For the text-containing cell, return its midpoint in (X, Y) coordinate format. 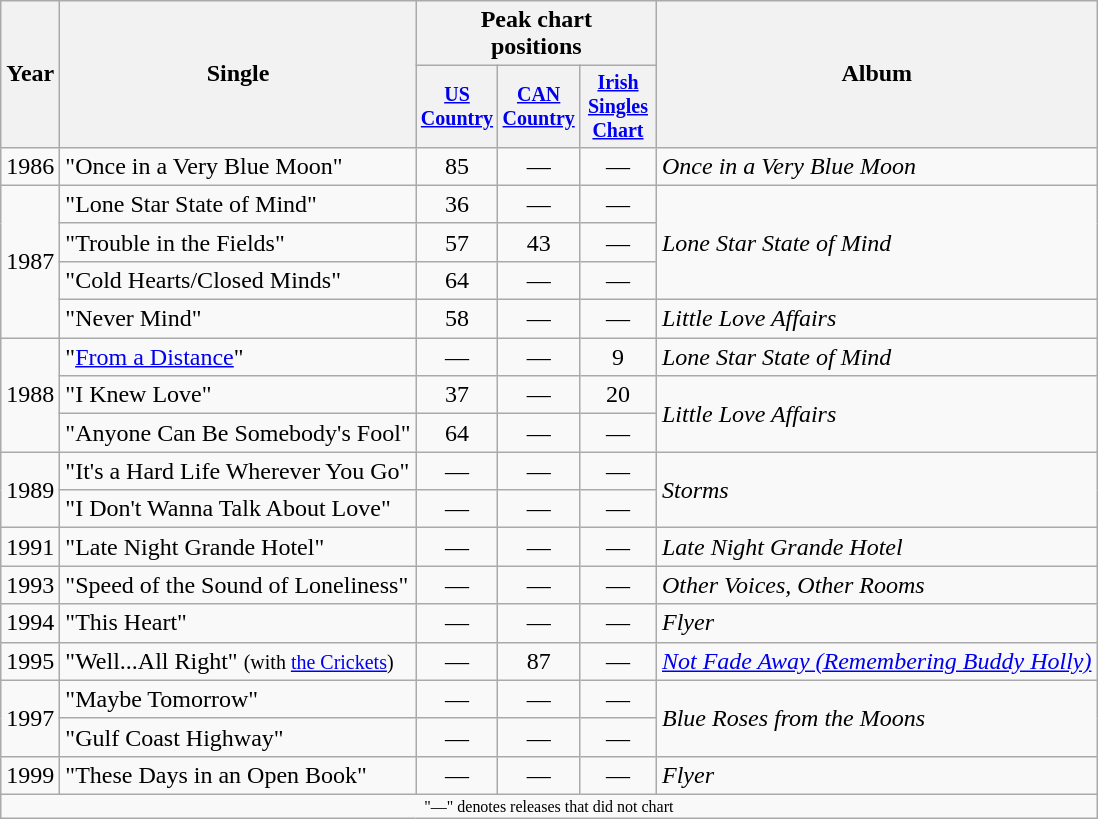
"I Knew Love" (238, 395)
1986 (30, 166)
"From a Distance" (238, 357)
"Late Night Grande Hotel" (238, 547)
Single (238, 74)
58 (457, 319)
36 (457, 204)
"Speed of the Sound of Loneliness" (238, 585)
Year (30, 74)
37 (457, 395)
"Lone Star State of Mind" (238, 204)
Peak chartpositions (536, 34)
1995 (30, 661)
CAN Country (539, 106)
"Maybe Tomorrow" (238, 699)
9 (618, 357)
"It's a Hard Life Wherever You Go" (238, 471)
43 (539, 242)
1989 (30, 490)
1991 (30, 547)
"Well...All Right" (with the Crickets) (238, 661)
Other Voices, Other Rooms (876, 585)
Irish Singles Chart (618, 106)
1994 (30, 623)
1988 (30, 395)
1997 (30, 718)
Late Night Grande Hotel (876, 547)
Not Fade Away (Remembering Buddy Holly) (876, 661)
"This Heart" (238, 623)
"Once in a Very Blue Moon" (238, 166)
"I Don't Wanna Talk About Love" (238, 509)
"—" denotes releases that did not chart (549, 806)
85 (457, 166)
Storms (876, 490)
US Country (457, 106)
"Gulf Coast Highway" (238, 737)
Once in a Very Blue Moon (876, 166)
"These Days in an Open Book" (238, 775)
20 (618, 395)
Blue Roses from the Moons (876, 718)
57 (457, 242)
1993 (30, 585)
"Anyone Can Be Somebody's Fool" (238, 433)
87 (539, 661)
1999 (30, 775)
"Trouble in the Fields" (238, 242)
1987 (30, 261)
Album (876, 74)
"Cold Hearts/Closed Minds" (238, 280)
"Never Mind" (238, 319)
